Determine the [X, Y] coordinate at the center of the cell enclosing the given text.  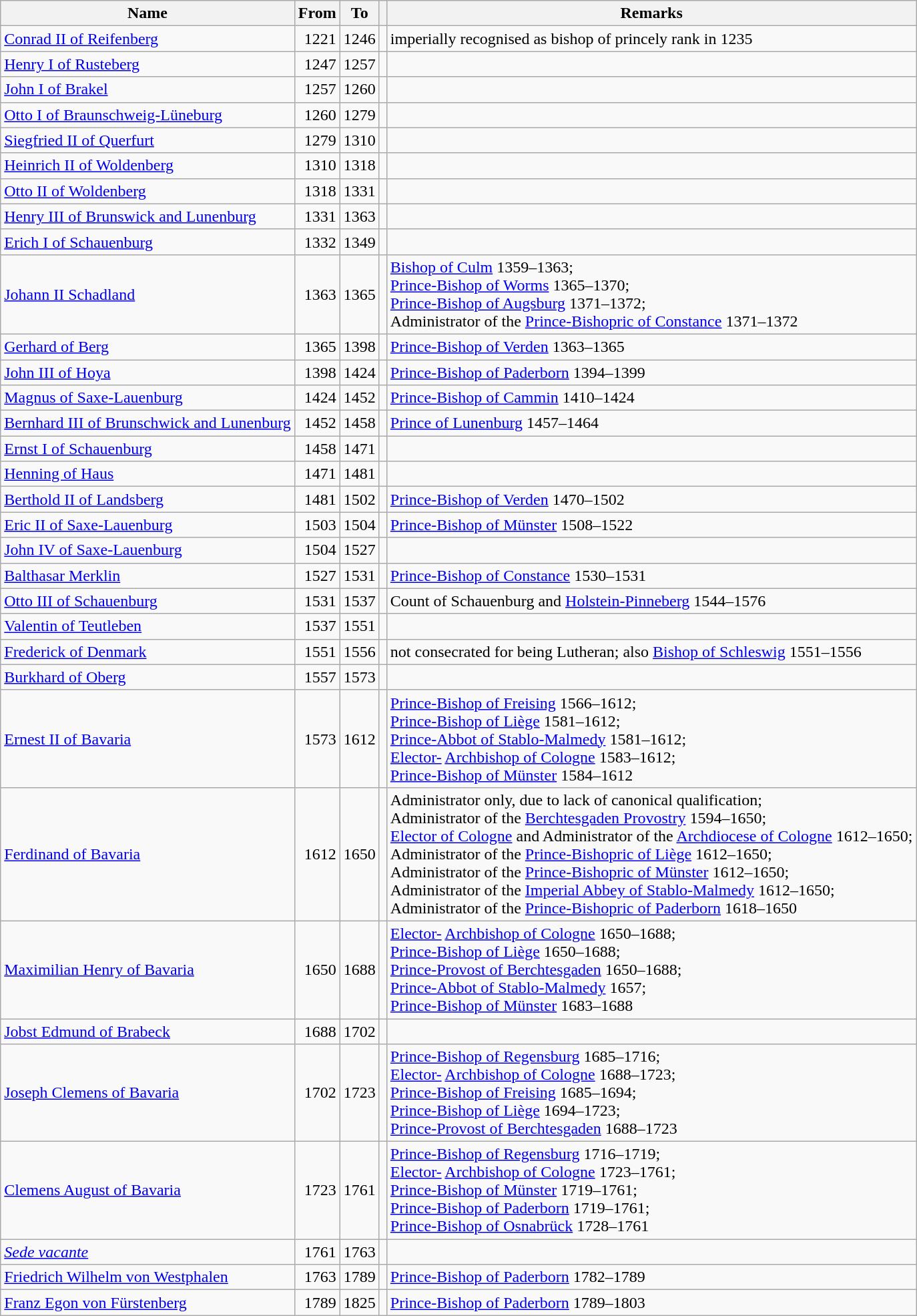
Maximilian Henry of Bavaria [148, 969]
Prince-Bishop of Paderborn 1394–1399 [651, 372]
Magnus of Saxe-Lauenburg [148, 398]
1247 [317, 64]
1556 [359, 652]
Balthasar Merklin [148, 576]
1246 [359, 39]
1349 [359, 242]
Prince-Bishop of Paderborn 1789–1803 [651, 1303]
Prince-Bishop of Constance 1530–1531 [651, 576]
To [359, 13]
Prince-Bishop of Münster 1508–1522 [651, 525]
Burkhard of Oberg [148, 677]
Siegfried II of Querfurt [148, 140]
Ernst I of Schauenburg [148, 449]
John IV of Saxe-Lauenburg [148, 550]
Henry III of Brunswick and Lunenburg [148, 216]
1332 [317, 242]
Otto II of Woldenberg [148, 191]
Johann II Schadland [148, 294]
1557 [317, 677]
Heinrich II of Woldenberg [148, 166]
Berthold II of Landsberg [148, 499]
John I of Brakel [148, 89]
Erich I of Schauenburg [148, 242]
Prince-Bishop of Verden 1363–1365 [651, 347]
Eric II of Saxe-Lauenburg [148, 525]
not consecrated for being Lutheran; also Bishop of Schleswig 1551–1556 [651, 652]
Franz Egon von Fürstenberg [148, 1303]
From [317, 13]
1503 [317, 525]
Henning of Haus [148, 474]
Prince-Bishop of Cammin 1410–1424 [651, 398]
Prince-Bishop of Verden 1470–1502 [651, 499]
Joseph Clemens of Bavaria [148, 1093]
Bernhard III of Brunschwick and Lunenburg [148, 423]
Gerhard of Berg [148, 347]
Clemens August of Bavaria [148, 1190]
Jobst Edmund of Brabeck [148, 1032]
1221 [317, 39]
Prince-Bishop of Paderborn 1782–1789 [651, 1277]
Name [148, 13]
Otto I of Braunschweig-Lüneburg [148, 115]
Friedrich Wilhelm von Westphalen [148, 1277]
Count of Schauenburg and Holstein-Pinneberg 1544–1576 [651, 601]
1502 [359, 499]
Ferdinand of Bavaria [148, 854]
Sede vacante [148, 1252]
1825 [359, 1303]
Henry I of Rusteberg [148, 64]
Valentin of Teutleben [148, 626]
John III of Hoya [148, 372]
imperially recognised as bishop of princely rank in 1235 [651, 39]
Prince of Lunenburg 1457–1464 [651, 423]
Frederick of Denmark [148, 652]
Remarks [651, 13]
Ernest II of Bavaria [148, 738]
Conrad II of Reifenberg [148, 39]
Otto III of Schauenburg [148, 601]
